Capture the cell that displays the provided text and extract its (x, y) central coordinate. 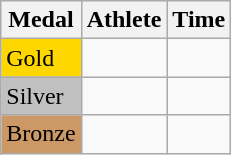
Bronze (41, 134)
Silver (41, 96)
Medal (41, 20)
Athlete (124, 20)
Gold (41, 58)
Time (199, 20)
